Find where the given text appears and provide that cell's center as (X, Y) coordinate. 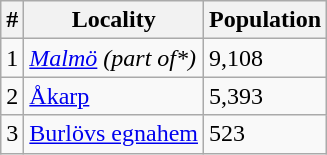
# (12, 20)
523 (266, 134)
9,108 (266, 58)
Locality (114, 20)
1 (12, 58)
5,393 (266, 96)
Burlövs egnahem (114, 134)
3 (12, 134)
Åkarp (114, 96)
Malmö (part of*) (114, 58)
2 (12, 96)
Population (266, 20)
